Search for the cell housing the specified text and yield its (x, y) center coordinate. 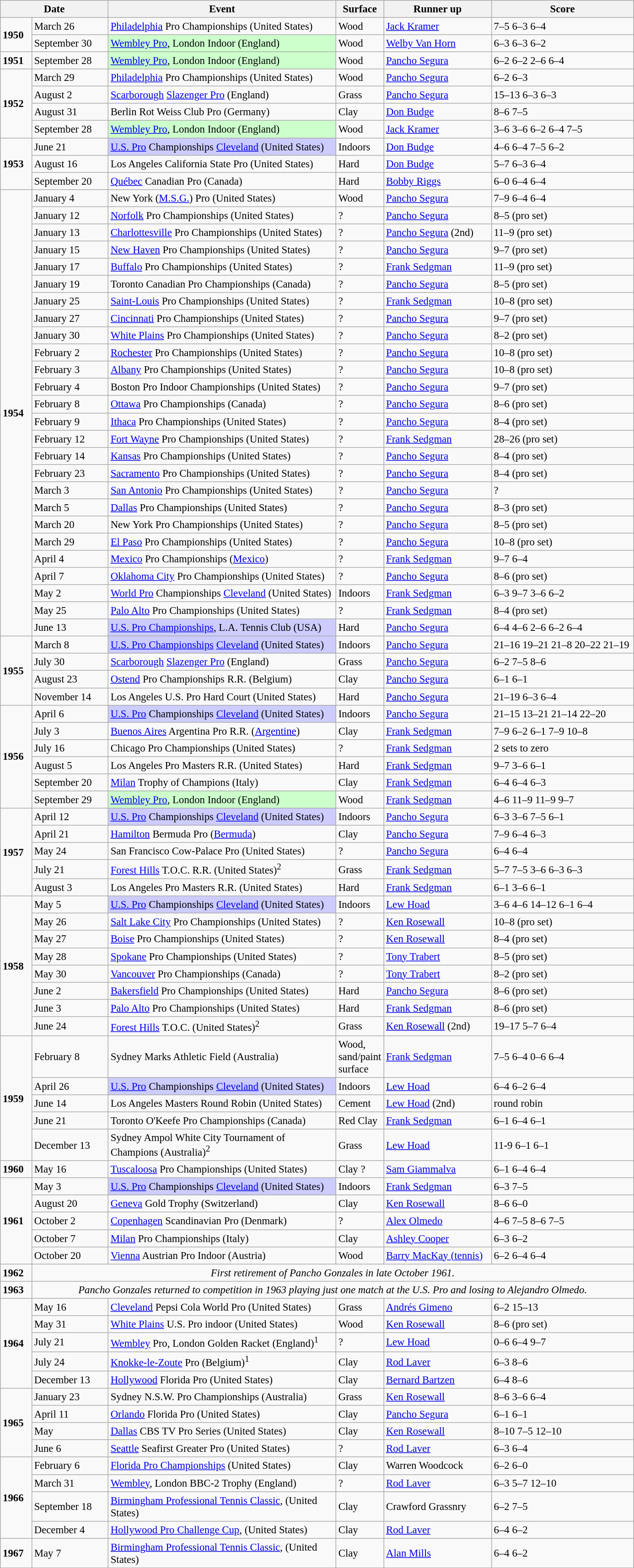
February 12 (70, 439)
Dallas Pro Championships (United States) (222, 507)
June 3 (70, 1008)
Cement (360, 1104)
January 4 (70, 198)
January 19 (70, 284)
June 13 (70, 628)
6–0 6–4 6–4 (563, 181)
January 23 (70, 1397)
February 2 (70, 353)
Oklahoma City Pro Championships (United States) (222, 576)
1967 (16, 1553)
6–4 6–4 (563, 851)
Buffalo Pro Championships (United States) (222, 267)
June 14 (70, 1104)
6–1 6–4 6–4 (563, 1169)
7–5 6–4 0–6 6–4 (563, 1057)
1955 (16, 671)
January 15 (70, 250)
May 28 (70, 956)
February 9 (70, 421)
Toronto Canadian Pro Championships (Canada) (222, 284)
Crawford Grassnry (438, 1507)
7–9 6–4 6–4 (563, 198)
8–10 7–5 12–10 (563, 1431)
August 2 (70, 95)
Mexico Pro Championships (Mexico) (222, 559)
6–3 6–4 (563, 1449)
5–7 7–5 3–6 6–3 6–3 (563, 869)
6–4 8–6 (563, 1380)
Wembley Pro, London Golden Racket (England)1 (222, 1342)
May 30 (70, 974)
San Francisco Cow-Palace Pro (United States) (222, 851)
Bernard Bartzen (438, 1380)
May 2 (70, 593)
World Pro Championships Cleveland (United States) (222, 593)
7–9 6–2 6–1 7–9 10–8 (563, 731)
December 4 (70, 1530)
6–3 7–5 (563, 1187)
March 31 (70, 1483)
19–17 5–7 6–4 (563, 1026)
Boise Pro Championships (United States) (222, 939)
4–6 6–4 7–5 6–2 (563, 147)
Albany Pro Championships (United States) (222, 370)
Hamilton Bermuda Pro (Bermuda) (222, 834)
Vancouver Pro Championships (Canada) (222, 974)
6–4 4–6 2–6 6–2 6–4 (563, 628)
February 6 (70, 1466)
Salt Lake City Pro Championships (United States) (222, 922)
April 7 (70, 576)
September 29 (70, 800)
6–3 6–3 6–2 (563, 43)
August 20 (70, 1204)
1960 (16, 1169)
6–3 9–7 3–6 6–2 (563, 593)
6–1 6–4 6–1 (563, 1121)
21–16 19–21 21–8 20–22 21–19 (563, 645)
6–4 6–4 6–3 (563, 783)
Barry MacKay (tennis) (438, 1255)
Alex Olmedo (438, 1221)
Clay ? (360, 1169)
March 5 (70, 507)
1952 (16, 103)
4–6 11–9 11–9 9–7 (563, 800)
Boston Pro Indoor Championships (United States) (222, 387)
May 26 (70, 922)
Bobby Riggs (438, 181)
Spokane Pro Championships (United States) (222, 956)
January 27 (70, 319)
January 12 (70, 215)
Wembley, London BBC-2 Trophy (England) (222, 1483)
Orlando Florida Pro (United States) (222, 1414)
Copenhagen Scandinavian Pro (Denmark) (222, 1221)
Charlottesville Pro Championships (United States) (222, 233)
2 sets to zero (563, 748)
June 6 (70, 1449)
September 18 (70, 1507)
8–6 7–5 (563, 112)
Los Angeles U.S. Pro Hard Court (United States) (222, 697)
October 2 (70, 1221)
6–4 6–2 6–4 (563, 1086)
6–2 7–5 8–6 (563, 662)
Forest Hills T.O.C. (United States)2 (222, 1026)
Runner up (438, 9)
February 4 (70, 387)
28–26 (pro set) (563, 439)
October 20 (70, 1255)
Vienna Austrian Pro Indoor (Austria) (222, 1255)
9–7 6–4 (563, 559)
6–3 5–7 12–10 (563, 1483)
Buenos Aires Argentina Pro R.R. (Argentine) (222, 731)
1957 (16, 852)
1963 (16, 1290)
6–3 3–6 7–5 6–1 (563, 817)
Date (54, 9)
Saint-Louis Pro Championships (United States) (222, 301)
New Haven Pro Championships (United States) (222, 250)
1966 (16, 1498)
March 26 (70, 27)
May 25 (70, 611)
1958 (16, 965)
January 17 (70, 267)
round robin (563, 1104)
6–3 6–2 (563, 1238)
21–19 6–3 6–4 (563, 697)
Sam Giammalva (438, 1169)
7–5 6–3 6–4 (563, 27)
Sacramento Pro Championships (United States) (222, 473)
U.S. Pro Championships, L.A. Tennis Club (USA) (222, 628)
Warren Woodcock (438, 1466)
August 5 (70, 765)
6–3 8–6 (563, 1361)
May 27 (70, 939)
Ken Rosewall (2nd) (438, 1026)
Ithaca Pro Championships (United States) (222, 421)
Los Angeles California State Pro (United States) (222, 164)
July 3 (70, 731)
1954 (16, 412)
Geneva Gold Trophy (Switzerland) (222, 1204)
February 23 (70, 473)
April 21 (70, 834)
January 25 (70, 301)
May 24 (70, 851)
6–2 7–5 (563, 1507)
4–6 7–5 8–6 7–5 (563, 1221)
1964 (16, 1343)
11-9 6–1 6–1 (563, 1145)
6–2 6–2 2–6 6–4 (563, 61)
July 30 (70, 662)
15–13 6–3 6–3 (563, 95)
1956 (16, 757)
March 3 (70, 491)
June 2 (70, 991)
Pancho Segura (2nd) (438, 233)
Wood, sand/paint surface (360, 1057)
1959 (16, 1099)
3–6 4–6 14–12 6–1 6–4 (563, 905)
White Plains Pro Championships (United States) (222, 336)
August 3 (70, 888)
Cincinnati Pro Championships (United States) (222, 319)
8–6 3–6 6–4 (563, 1397)
Ostend Pro Championships R.R. (Belgium) (222, 679)
1961 (16, 1221)
0–6 6–4 9–7 (563, 1342)
May (70, 1431)
May 5 (70, 905)
November 14 (70, 697)
Ottawa Pro Championships (Canada) (222, 405)
Québec Canadian Pro (Canada) (222, 181)
Seattle Seafirst Greater Pro (United States) (222, 1449)
Forest Hills T.O.C. R.R. (United States)2 (222, 869)
Event (222, 9)
Ashley Cooper (438, 1238)
Chicago Pro Championships (United States) (222, 748)
9–7 3–6 6–1 (563, 765)
1951 (16, 61)
April 11 (70, 1414)
1962 (16, 1273)
Pancho Gonzales returned to competition in 1963 playing just one match at the U.S. Pro and losing to Alejandro Olmedo. (332, 1290)
Tuscaloosa Pro Championships (United States) (222, 1169)
August 31 (70, 112)
6–2 6–4 6–4 (563, 1255)
Bakersfield Pro Championships (United States) (222, 991)
Dallas CBS TV Pro Series (United States) (222, 1431)
August 23 (70, 679)
White Plains U.S. Pro indoor (United States) (222, 1324)
Milan Trophy of Champions (Italy) (222, 783)
January 13 (70, 233)
Rochester Pro Championships (United States) (222, 353)
7–9 6–4 6–3 (563, 834)
Lew Hoad (2nd) (438, 1104)
Knokke-le-Zoute Pro (Belgium)1 (222, 1361)
August 16 (70, 164)
June 24 (70, 1026)
Milan Pro Championships (Italy) (222, 1238)
Welby Van Horn (438, 43)
Toronto O'Keefe Pro Championships (Canada) (222, 1121)
6–2 6–0 (563, 1466)
May 31 (70, 1324)
July 16 (70, 748)
Sydney Ampol White City Tournament of Champions (Australia)2 (222, 1145)
February 14 (70, 456)
April 6 (70, 714)
1953 (16, 164)
May 7 (70, 1553)
Norfolk Pro Championships (United States) (222, 215)
February 3 (70, 370)
Hollywood Pro Challenge Cup, (United States) (222, 1530)
April 4 (70, 559)
October 7 (70, 1238)
Los Angeles Masters Round Robin (United States) (222, 1104)
1950 (16, 35)
El Paso Pro Championships (United States) (222, 542)
San Antonio Pro Championships (United States) (222, 491)
September 30 (70, 43)
July 24 (70, 1361)
New York Pro Championships (United States) (222, 525)
3–6 3–6 6–2 6–4 7–5 (563, 129)
Hollywood Florida Pro (United States) (222, 1380)
Florida Pro Championships (United States) (222, 1466)
New York (M.S.G.) Pro (United States) (222, 198)
1965 (16, 1423)
Andrés Gimeno (438, 1307)
Sydney N.S.W. Pro Championships (Australia) (222, 1397)
April 12 (70, 817)
5–7 6–3 6–4 (563, 164)
March 20 (70, 525)
6–1 3–6 6–1 (563, 888)
January 30 (70, 336)
Red Clay (360, 1121)
April 26 (70, 1086)
Alan Mills (438, 1553)
8–3 (pro set) (563, 507)
Sydney Marks Athletic Field (Australia) (222, 1057)
8–6 6–0 (563, 1204)
21–15 13–21 21–14 22–20 (563, 714)
6–2 6–3 (563, 78)
First retirement of Pancho Gonzales in late October 1961. (332, 1273)
6–2 15–13 (563, 1307)
Berlin Rot Weiss Club Pro (Germany) (222, 112)
May 3 (70, 1187)
Fort Wayne Pro Championships (United States) (222, 439)
March 8 (70, 645)
Cleveland Pepsi Cola World Pro (United States) (222, 1307)
Score (563, 9)
Surface (360, 9)
Kansas Pro Championships (United States) (222, 456)
